Find where the given text appears and provide that cell's center as (x, y) coordinate. 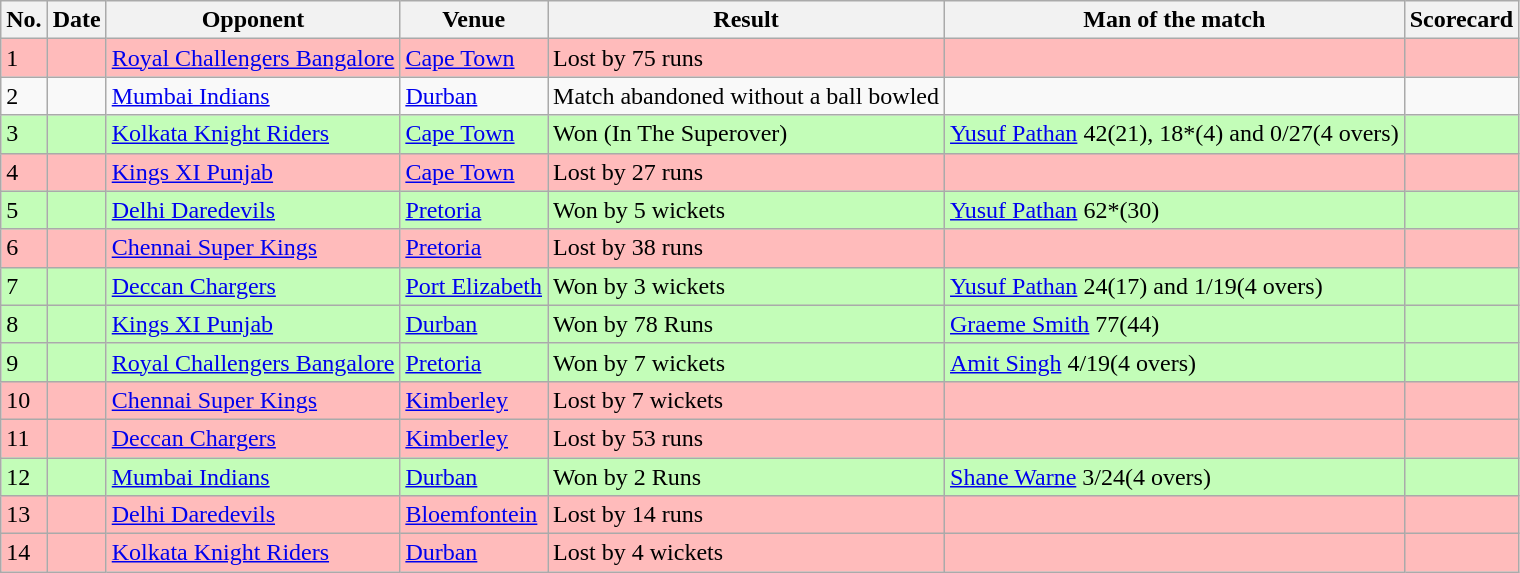
Won (In The Superover) (746, 134)
Won by 78 Runs (746, 324)
Lost by 75 runs (746, 58)
Yusuf Pathan 24(17) and 1/19(4 overs) (1175, 286)
Won by 3 wickets (746, 286)
14 (24, 553)
11 (24, 438)
Yusuf Pathan 62*(30) (1175, 210)
Lost by 14 runs (746, 515)
Yusuf Pathan 42(21), 18*(4) and 0/27(4 overs) (1175, 134)
Bloemfontein (474, 515)
4 (24, 172)
Result (746, 20)
1 (24, 58)
Man of the match (1175, 20)
Won by 5 wickets (746, 210)
9 (24, 362)
10 (24, 400)
6 (24, 248)
5 (24, 210)
7 (24, 286)
12 (24, 477)
Graeme Smith 77(44) (1175, 324)
Lost by 38 runs (746, 248)
8 (24, 324)
Lost by 4 wickets (746, 553)
Venue (474, 20)
Lost by 53 runs (746, 438)
Won by 2 Runs (746, 477)
Shane Warne 3/24(4 overs) (1175, 477)
Lost by 7 wickets (746, 400)
No. (24, 20)
Scorecard (1462, 20)
Match abandoned without a ball bowled (746, 96)
Port Elizabeth (474, 286)
13 (24, 515)
Opponent (253, 20)
2 (24, 96)
Amit Singh 4/19(4 overs) (1175, 362)
Won by 7 wickets (746, 362)
Lost by 27 runs (746, 172)
3 (24, 134)
Date (76, 20)
